Detect which cell encompasses the target text, then output its (X, Y) center coordinate. 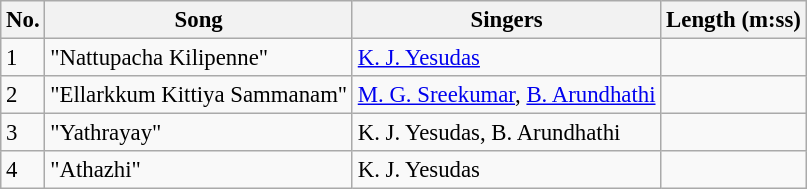
2 (23, 95)
"Nattupacha Kilipenne" (199, 58)
M. G. Sreekumar, B. Arundhathi (506, 95)
1 (23, 58)
Singers (506, 20)
4 (23, 170)
No. (23, 20)
"Yathrayay" (199, 133)
3 (23, 133)
"Ellarkkum Kittiya Sammanam" (199, 95)
Length (m:ss) (734, 20)
"Athazhi" (199, 170)
Song (199, 20)
K. J. Yesudas, B. Arundhathi (506, 133)
